Locate the cell with the specified text and output its (X, Y) center coordinate. 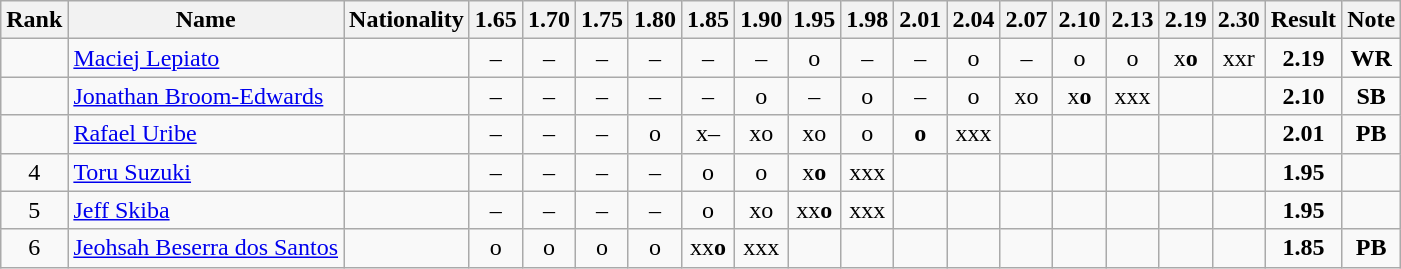
Nationality (407, 20)
x– (708, 134)
2.30 (1238, 20)
Result (1303, 20)
2.07 (1026, 20)
Jonathan Broom-Edwards (206, 96)
Name (206, 20)
Jeff Skiba (206, 210)
1.75 (602, 20)
6 (34, 248)
Toru Suzuki (206, 172)
1.70 (548, 20)
5 (34, 210)
WR (1372, 58)
Jeohsah Beserra dos Santos (206, 248)
4 (34, 172)
xxr (1238, 58)
1.65 (496, 20)
Rank (34, 20)
Maciej Lepiato (206, 58)
1.90 (762, 20)
Rafael Uribe (206, 134)
SB (1372, 96)
Note (1372, 20)
2.13 (1132, 20)
2.04 (974, 20)
1.98 (868, 20)
1.80 (654, 20)
